Return the (x, y) coordinate for the center point of the cell that contains the specified text.  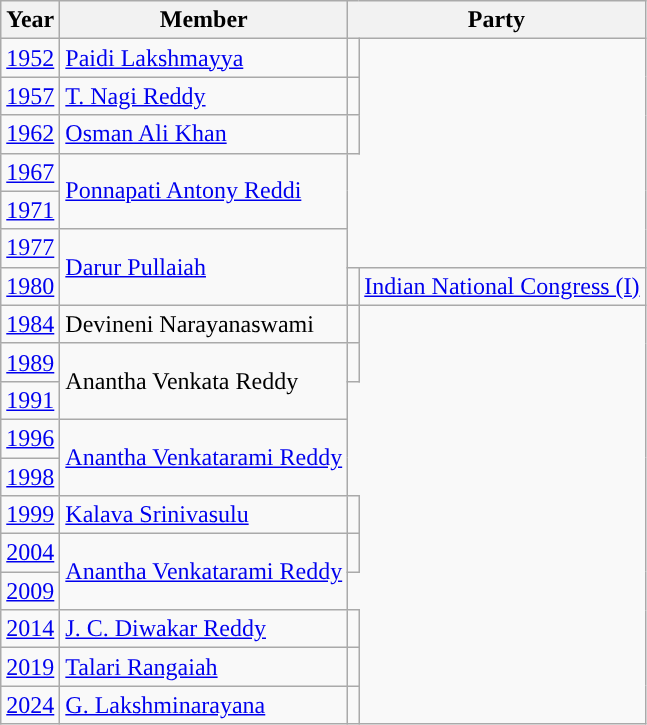
1980 (30, 286)
1989 (30, 362)
2004 (30, 553)
Talari Rangaiah (204, 667)
1962 (30, 134)
Member (204, 20)
1984 (30, 324)
1977 (30, 248)
J. C. Diwakar Reddy (204, 629)
Osman Ali Khan (204, 134)
G. Lakshminarayana (204, 705)
1999 (30, 515)
1991 (30, 400)
Indian National Congress (I) (502, 286)
1957 (30, 96)
1998 (30, 477)
1971 (30, 210)
2024 (30, 705)
Darur Pullaiah (204, 267)
Year (30, 20)
2009 (30, 591)
1952 (30, 58)
2014 (30, 629)
1967 (30, 172)
Paidi Lakshmayya (204, 58)
Party (496, 20)
Kalava Srinivasulu (204, 515)
T. Nagi Reddy (204, 96)
Anantha Venkata Reddy (204, 381)
2019 (30, 667)
1996 (30, 438)
Ponnapati Antony Reddi (204, 191)
Devineni Narayanaswami (204, 324)
